Capture the cell that displays the provided text and extract its [x, y] central coordinate. 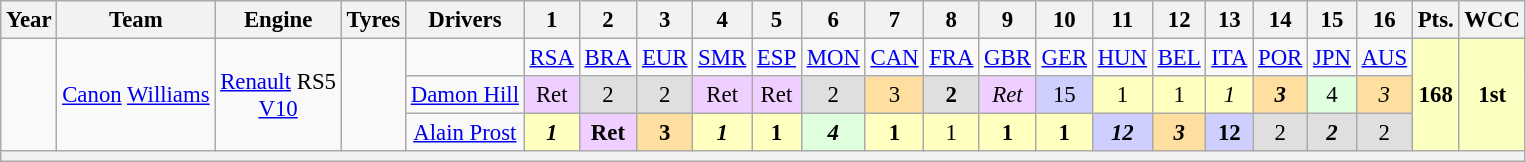
Drivers [464, 20]
ESP [777, 58]
Renault RS5 V10 [278, 96]
11 [1122, 20]
EUR [665, 58]
SMR [722, 58]
13 [1230, 20]
POR [1280, 58]
5 [777, 20]
Engine [278, 20]
FRA [952, 58]
16 [1384, 20]
9 [1008, 20]
8 [952, 20]
Damon Hill [464, 95]
Tyres [373, 20]
CAN [894, 58]
GER [1064, 58]
1st [1492, 96]
10 [1064, 20]
AUS [1384, 58]
Alain Prost [464, 133]
168 [1436, 96]
BEL [1179, 58]
14 [1280, 20]
Canon Williams [136, 96]
JPN [1332, 58]
Team [136, 20]
7 [894, 20]
GBR [1008, 58]
HUN [1122, 58]
MON [833, 58]
6 [833, 20]
Pts. [1436, 20]
BRA [608, 58]
Year [29, 20]
ITA [1230, 58]
WCC [1492, 20]
RSA [552, 58]
